Return [x, y] of the center of cell containing provided text 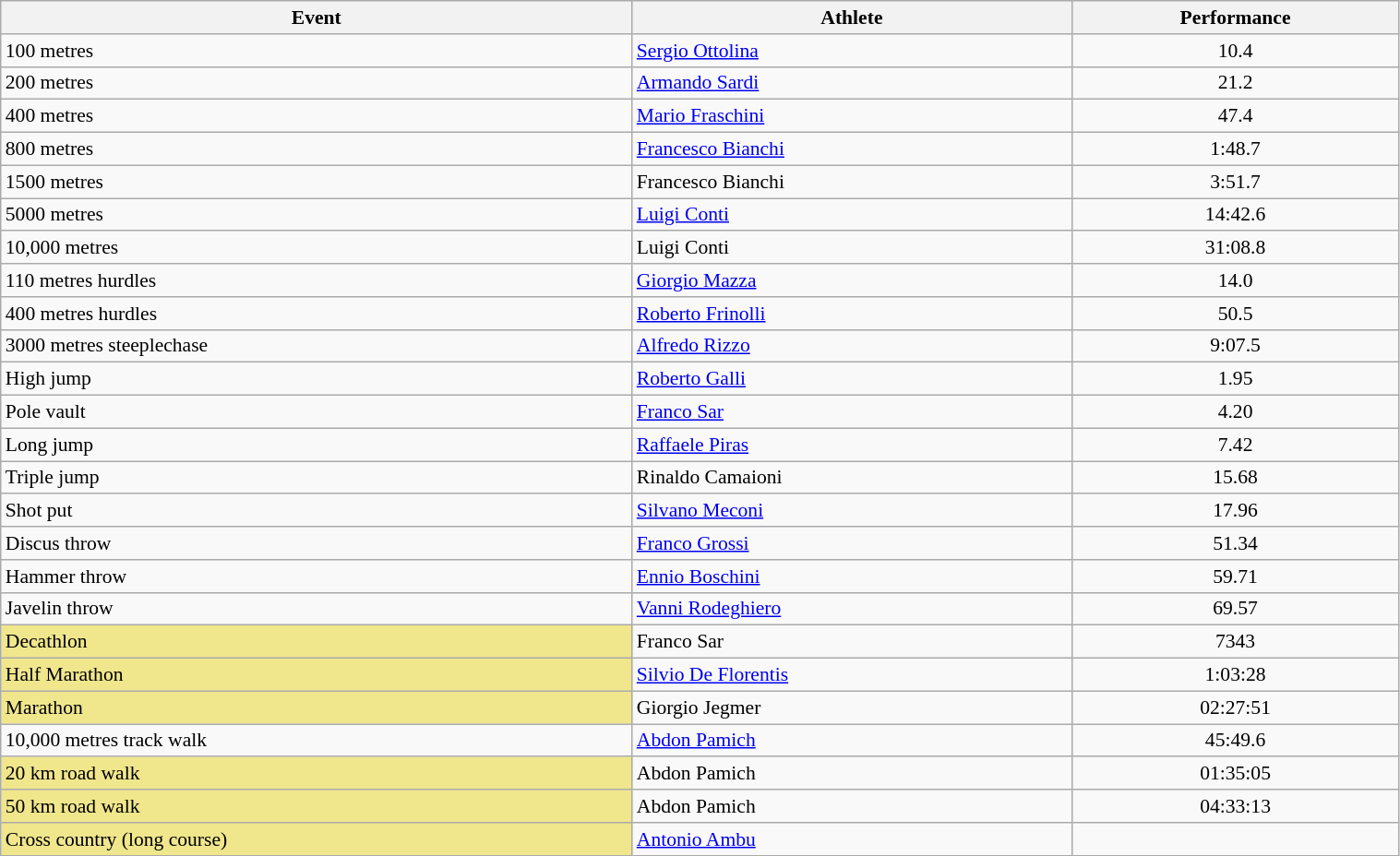
Vanni Rodeghiero [852, 609]
31:08.8 [1235, 248]
69.57 [1235, 609]
21.2 [1235, 83]
Roberto Frinolli [852, 314]
50 km road walk [317, 806]
Franco Grossi [852, 543]
400 metres [317, 116]
20 km road walk [317, 774]
Roberto Galli [852, 379]
Sergio Ottolina [852, 51]
7.42 [1235, 445]
14.0 [1235, 280]
110 metres hurdles [317, 280]
Alfredo Rizzo [852, 346]
1:48.7 [1235, 149]
Silvano Meconi [852, 511]
Shot put [317, 511]
Ennio Boschini [852, 577]
Armando Sardi [852, 83]
Discus throw [317, 543]
Marathon [317, 707]
800 metres [317, 149]
Athlete [852, 18]
10.4 [1235, 51]
Long jump [317, 445]
47.4 [1235, 116]
9:07.5 [1235, 346]
Performance [1235, 18]
Raffaele Piras [852, 445]
Javelin throw [317, 609]
200 metres [317, 83]
10,000 metres track walk [317, 741]
Pole vault [317, 412]
400 metres hurdles [317, 314]
Decathlon [317, 642]
10,000 metres [317, 248]
High jump [317, 379]
02:27:51 [1235, 707]
Antonio Ambu [852, 839]
3:51.7 [1235, 182]
Event [317, 18]
1.95 [1235, 379]
5000 metres [317, 215]
Giorgio Jegmer [852, 707]
15.68 [1235, 478]
3000 metres steeplechase [317, 346]
01:35:05 [1235, 774]
100 metres [317, 51]
Hammer throw [317, 577]
Triple jump [317, 478]
50.5 [1235, 314]
51.34 [1235, 543]
45:49.6 [1235, 741]
4.20 [1235, 412]
59.71 [1235, 577]
04:33:13 [1235, 806]
Giorgio Mazza [852, 280]
Rinaldo Camaioni [852, 478]
1:03:28 [1235, 675]
Cross country (long course) [317, 839]
Mario Fraschini [852, 116]
7343 [1235, 642]
14:42.6 [1235, 215]
Silvio De Florentis [852, 675]
17.96 [1235, 511]
Half Marathon [317, 675]
1500 metres [317, 182]
